Scan for the cell matching the given text and deliver its [x, y] coordinate at center. 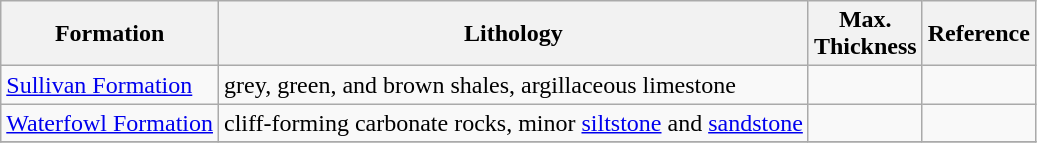
Max.Thickness [865, 34]
Formation [110, 34]
Sullivan Formation [110, 85]
Reference [978, 34]
Waterfowl Formation [110, 123]
Lithology [514, 34]
grey, green, and brown shales, argillaceous limestone [514, 85]
cliff-forming carbonate rocks, minor siltstone and sandstone [514, 123]
